Return (X, Y) of the center of cell containing provided text 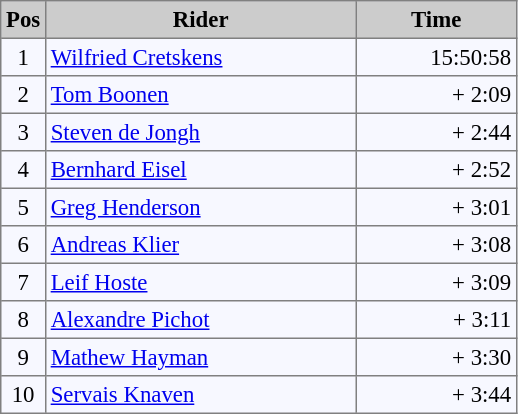
Steven de Jongh (200, 132)
+ 3:09 (436, 282)
+ 2:52 (436, 170)
Time (436, 20)
Tom Boonen (200, 95)
Leif Hoste (200, 282)
4 (24, 170)
Servais Knaven (200, 395)
+ 2:44 (436, 132)
Pos (24, 20)
6 (24, 245)
Rider (200, 20)
+ 3:08 (436, 245)
10 (24, 395)
Bernhard Eisel (200, 170)
1 (24, 57)
Alexandre Pichot (200, 320)
+ 3:01 (436, 207)
9 (24, 357)
7 (24, 282)
3 (24, 132)
Wilfried Cretskens (200, 57)
+ 3:30 (436, 357)
Greg Henderson (200, 207)
8 (24, 320)
5 (24, 207)
Andreas Klier (200, 245)
Mathew Hayman (200, 357)
2 (24, 95)
+ 2:09 (436, 95)
+ 3:11 (436, 320)
+ 3:44 (436, 395)
15:50:58 (436, 57)
